Provide the (X, Y) coordinate of the cell's center where the given text is located.  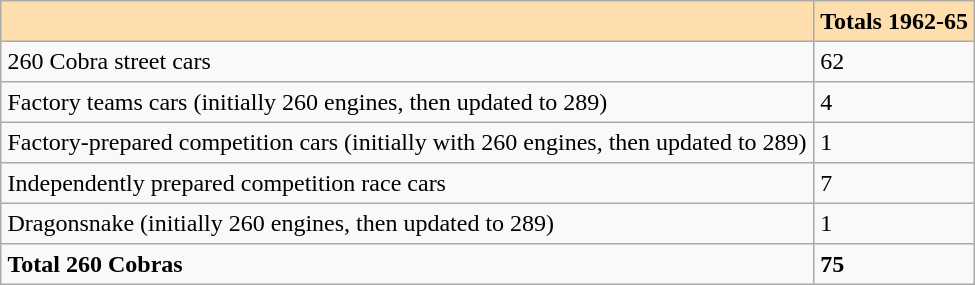
7 (894, 183)
62 (894, 61)
Factory teams cars (initially 260 engines, then updated to 289) (408, 102)
Dragonsnake (initially 260 engines, then updated to 289) (408, 223)
Total 260 Cobras (408, 264)
Factory-prepared competition cars (initially with 260 engines, then updated to 289) (408, 142)
Totals 1962-65 (894, 21)
75 (894, 264)
260 Cobra street cars (408, 61)
Independently prepared competition race cars (408, 183)
4 (894, 102)
